Locate the cell with the specified text and output its [X, Y] center coordinate. 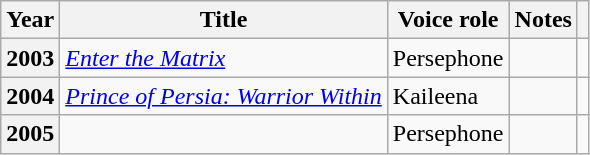
2003 [30, 58]
Voice role [448, 20]
2005 [30, 134]
Kaileena [448, 96]
Title [224, 20]
Year [30, 20]
2004 [30, 96]
Prince of Persia: Warrior Within [224, 96]
Enter the Matrix [224, 58]
Notes [543, 20]
